From the cell containing the given text, extract its center point as [x, y] coordinate. 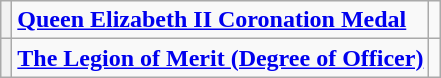
The Legion of Merit (Degree of Officer) [220, 58]
Queen Elizabeth II Coronation Medal [220, 20]
